Capture the cell that displays the provided text and extract its (X, Y) central coordinate. 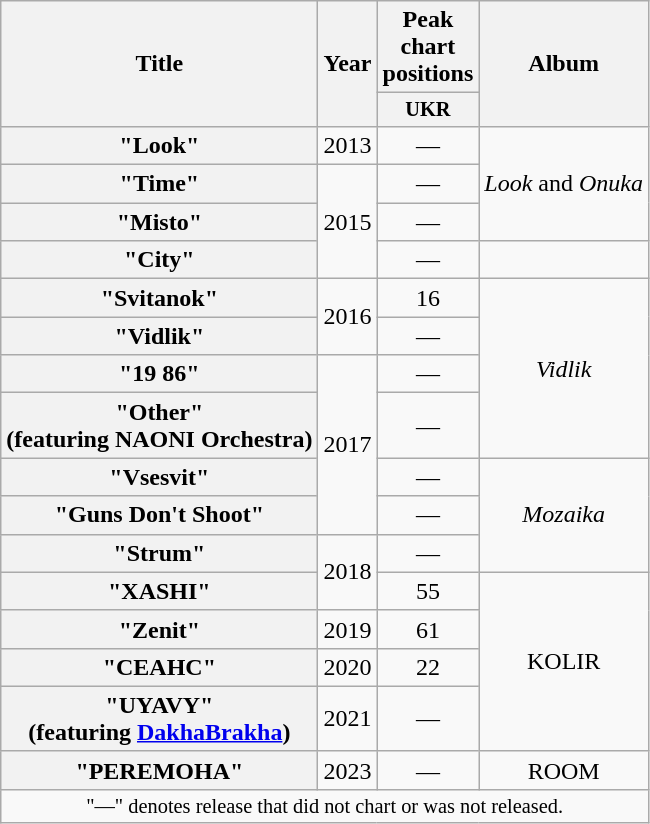
61 (428, 629)
ROOM (564, 770)
"Zenit" (160, 629)
2013 (348, 145)
22 (428, 667)
"UYAVY" (featuring DakhaBrakha) (160, 718)
Peak chart positions (428, 47)
"Time" (160, 184)
"XASHI" (160, 591)
KOLIR (564, 662)
2020 (348, 667)
2016 (348, 317)
Year (348, 64)
"19 86" (160, 374)
"—" denotes release that did not chart or was not released. (325, 806)
2018 (348, 572)
55 (428, 591)
2021 (348, 718)
2015 (348, 222)
"Vsesvit" (160, 477)
2019 (348, 629)
"City" (160, 260)
"Misto" (160, 222)
16 (428, 298)
"Guns Don't Shoot" (160, 515)
Vidlik (564, 368)
Album (564, 64)
UKR (428, 110)
"Look" (160, 145)
Title (160, 64)
"Svitanok" (160, 298)
"CEAHC" (160, 667)
2023 (348, 770)
"Other" (featuring NAONI Orchestra) (160, 426)
"PEREMOHA" (160, 770)
"Vidlik" (160, 336)
2017 (348, 444)
Mozaika (564, 515)
"Strum" (160, 553)
Look and Onuka (564, 183)
